Detect which cell encompasses the target text, then output its (X, Y) center coordinate. 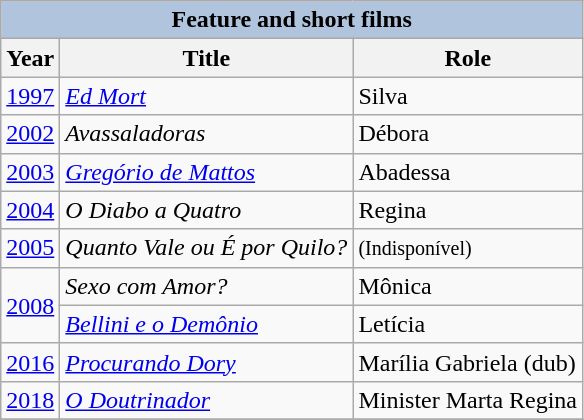
2008 (30, 305)
2005 (30, 248)
Mônica (468, 286)
Year (30, 58)
2002 (30, 134)
O Doutrinador (206, 400)
O Diabo a Quatro (206, 210)
(Indisponível) (468, 248)
Débora (468, 134)
Letícia (468, 324)
Abadessa (468, 172)
Avassaladoras (206, 134)
Feature and short films (292, 20)
2016 (30, 362)
2018 (30, 400)
2003 (30, 172)
Bellini e o Demônio (206, 324)
Quanto Vale ou É por Quilo? (206, 248)
Marília Gabriela (dub) (468, 362)
Ed Mort (206, 96)
Sexo com Amor? (206, 286)
Gregório de Mattos (206, 172)
Regina (468, 210)
Title (206, 58)
1997 (30, 96)
Role (468, 58)
2004 (30, 210)
Minister Marta Regina (468, 400)
Procurando Dory (206, 362)
Silva (468, 96)
